Capture the cell that displays the provided text and extract its (x, y) central coordinate. 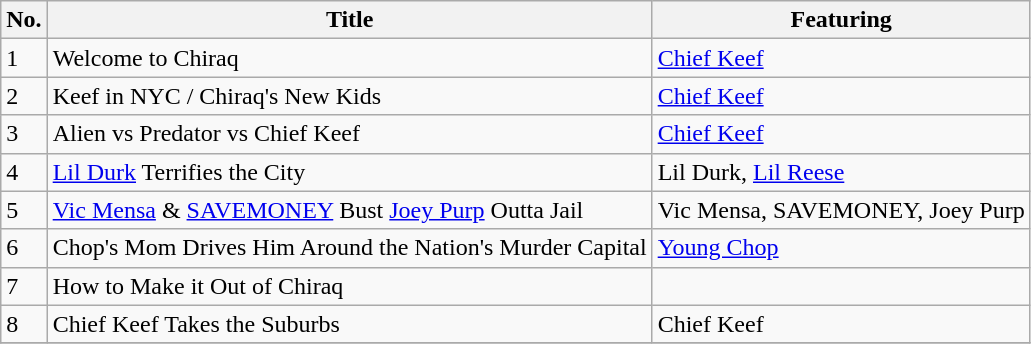
Keef in NYC / Chiraq's New Kids (350, 96)
8 (24, 324)
Lil Durk Terrifies the City (350, 172)
Vic Mensa & SAVEMONEY Bust Joey Purp Outta Jail (350, 210)
2 (24, 96)
Chop's Mom Drives Him Around the Nation's Murder Capital (350, 248)
5 (24, 210)
6 (24, 248)
How to Make it Out of Chiraq (350, 286)
Welcome to Chiraq (350, 58)
7 (24, 286)
Lil Durk, Lil Reese (841, 172)
4 (24, 172)
3 (24, 134)
No. (24, 20)
Alien vs Predator vs Chief Keef (350, 134)
Chief Keef Takes the Suburbs (350, 324)
1 (24, 58)
Title (350, 20)
Featuring (841, 20)
Young Chop (841, 248)
Vic Mensa, SAVEMONEY, Joey Purp (841, 210)
